Capture the cell that displays the provided text and extract its [x, y] central coordinate. 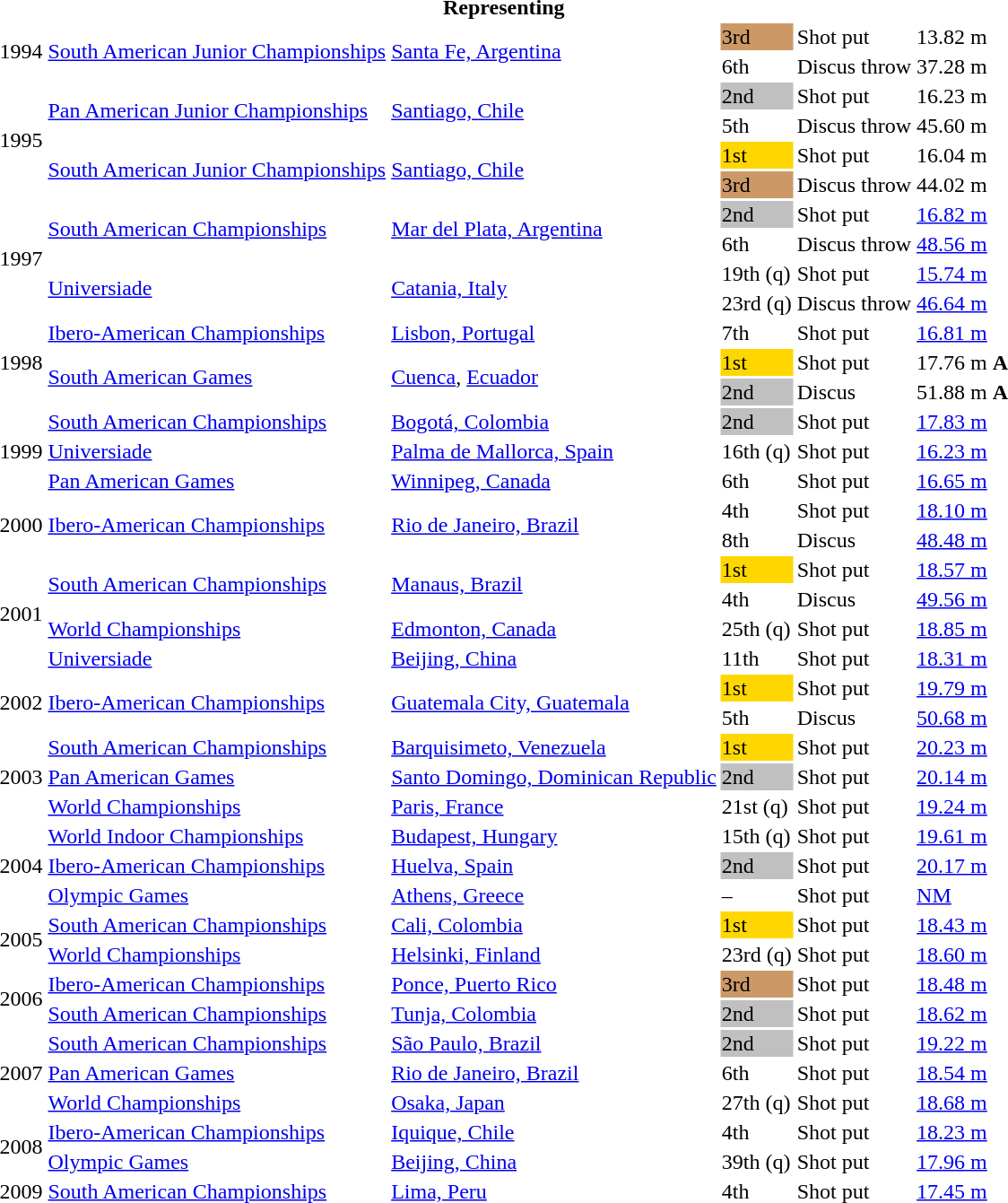
Pan American Junior Championships [217, 111]
Iquique, Chile [554, 1132]
Santa Fe, Argentina [554, 52]
Osaka, Japan [554, 1103]
39th (q) [757, 1162]
16th (q) [757, 451]
World Indoor Championships [217, 836]
Lisbon, Portugal [554, 333]
15th (q) [757, 836]
Cuenca, Ecuador [554, 377]
27th (q) [757, 1103]
Cali, Colombia [554, 925]
Budapest, Hungary [554, 836]
7th [757, 333]
Palma de Mallorca, Spain [554, 451]
Athens, Greece [554, 895]
25th (q) [757, 629]
21st (q) [757, 806]
Winnipeg, Canada [554, 481]
Manaus, Brazil [554, 585]
Ponce, Puerto Rico [554, 984]
Paris, France [554, 806]
Catania, Italy [554, 289]
Santo Domingo, Dominican Republic [554, 777]
Tunja, Colombia [554, 1014]
Barquisimeto, Venezuela [554, 747]
Mar del Plata, Argentina [554, 230]
Bogotá, Colombia [554, 422]
Helsinki, Finland [554, 955]
8th [757, 540]
South American Games [217, 377]
– [757, 895]
Edmonton, Canada [554, 629]
Huelva, Spain [554, 866]
Guatemala City, Guatemala [554, 703]
19th (q) [757, 274]
11th [757, 658]
São Paulo, Brazil [554, 1043]
